For the text-containing cell, return its midpoint in [X, Y] coordinate format. 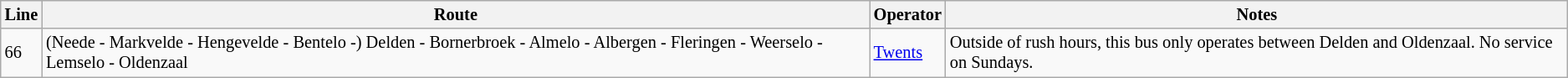
Line [22, 14]
66 [22, 53]
(Neede - Markvelde - Hengevelde - Bentelo -) Delden - Bornerbroek - Almelo - Albergen - Fleringen - Weerselo - Lemselo - Oldenzaal [456, 53]
Notes [1257, 14]
Route [456, 14]
Operator [908, 14]
Outside of rush hours, this bus only operates between Delden and Oldenzaal. No service on Sundays. [1257, 53]
Twents [908, 53]
